Extract the (x, y) coordinate from the center of the cell holding the provided text.  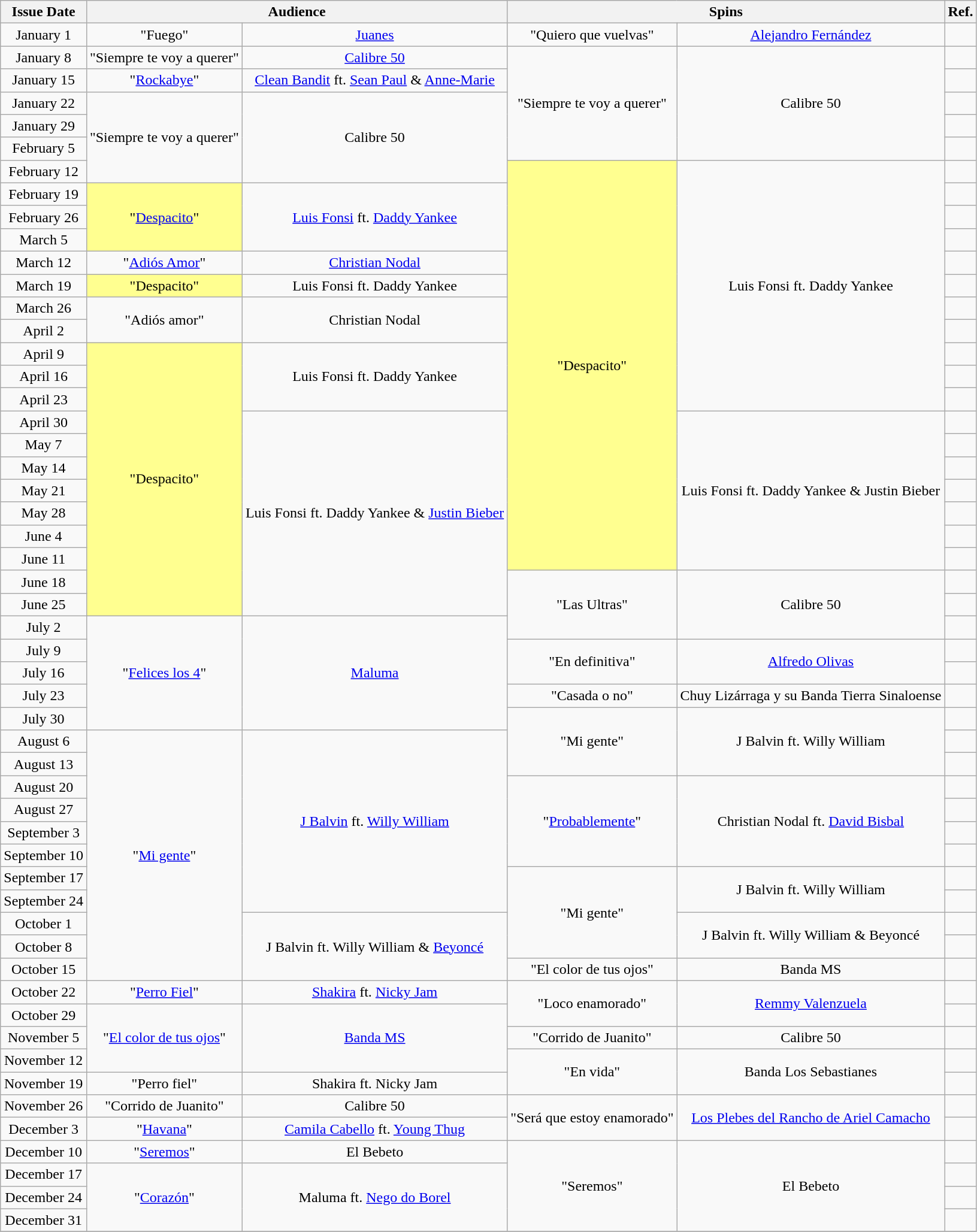
Audience (297, 12)
January 15 (44, 80)
February 19 (44, 194)
November 26 (44, 1106)
"Las Ultras" (592, 604)
April 16 (44, 377)
Spins (726, 12)
July 2 (44, 627)
June 18 (44, 582)
October 22 (44, 992)
"En definitiva" (592, 661)
Maluma ft. Nego do Borel (374, 1197)
October 1 (44, 924)
January 22 (44, 103)
January 1 (44, 35)
February 12 (44, 171)
November 19 (44, 1083)
Chuy Lizárraga y su Banda Tierra Sinaloense (811, 696)
"Perro Fiel" (164, 992)
October 29 (44, 1015)
August 6 (44, 741)
"Adiós amor" (164, 320)
"Rockabye" (164, 80)
"Corazón" (164, 1197)
July 30 (44, 719)
March 5 (44, 240)
"Perro fiel" (164, 1083)
December 17 (44, 1175)
"Probablemente" (592, 821)
Issue Date (44, 12)
February 5 (44, 149)
September 24 (44, 901)
August 20 (44, 787)
August 13 (44, 764)
May 28 (44, 513)
July 16 (44, 673)
March 26 (44, 308)
"Será que estoy enamorado" (592, 1118)
July 9 (44, 650)
Banda Los Sebastianes (811, 1072)
September 10 (44, 855)
Juanes (374, 35)
Christian Nodal ft. David Bisbal (811, 821)
"Quiero que vuelvas" (592, 35)
October 15 (44, 969)
"En vida" (592, 1072)
September 17 (44, 878)
December 24 (44, 1197)
August 27 (44, 810)
January 29 (44, 126)
"Felices los 4" (164, 673)
Clean Bandit ft. Sean Paul & Anne-Marie (374, 80)
June 4 (44, 536)
November 5 (44, 1038)
May 7 (44, 445)
Los Plebes del Rancho de Ariel Camacho (811, 1118)
"Fuego" (164, 35)
March 12 (44, 262)
May 21 (44, 491)
October 8 (44, 946)
Alfredo Olivas (811, 661)
"Casada o no" (592, 696)
April 2 (44, 331)
March 19 (44, 286)
"Adiós Amor" (164, 262)
Remmy Valenzuela (811, 1003)
"Loco enamorado" (592, 1003)
May 14 (44, 468)
September 3 (44, 833)
December 10 (44, 1152)
June 11 (44, 559)
February 26 (44, 217)
Camila Cabello ft. Young Thug (374, 1129)
Maluma (374, 673)
December 31 (44, 1220)
April 9 (44, 354)
April 30 (44, 422)
Alejandro Fernández (811, 35)
July 23 (44, 696)
"Havana" (164, 1129)
April 23 (44, 399)
December 3 (44, 1129)
June 25 (44, 604)
January 8 (44, 57)
November 12 (44, 1061)
Ref. (961, 12)
